Provide the [x, y] coordinate of the cell's center where the given text is located.  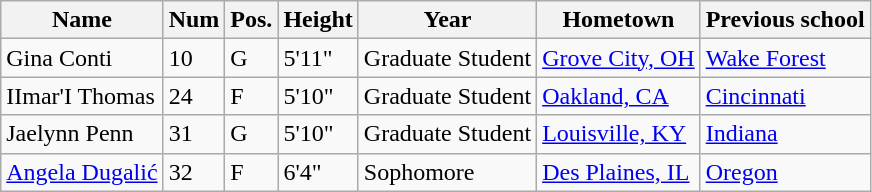
Year [447, 20]
Indiana [785, 134]
Height [318, 20]
31 [194, 134]
5'11" [318, 58]
Louisville, KY [619, 134]
Oregon [785, 172]
Cincinnati [785, 96]
10 [194, 58]
Hometown [619, 20]
Previous school [785, 20]
Pos. [252, 20]
Oakland, CA [619, 96]
Grove City, OH [619, 58]
6'4" [318, 172]
IImar'I Thomas [82, 96]
Jaelynn Penn [82, 134]
Sophomore [447, 172]
Des Plaines, IL [619, 172]
Name [82, 20]
Gina Conti [82, 58]
Wake Forest [785, 58]
Num [194, 20]
Angela Dugalić [82, 172]
24 [194, 96]
32 [194, 172]
